Determine the [x, y] coordinate at the center of the cell enclosing the given text.  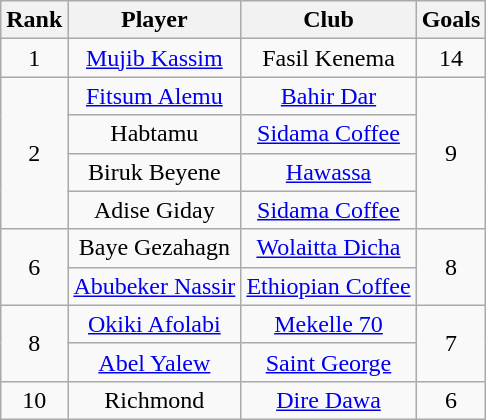
Bahir Dar [328, 96]
Abel Yalew [154, 362]
Hawassa [328, 172]
14 [451, 58]
Saint George [328, 362]
1 [34, 58]
Habtamu [154, 134]
Biruk Beyene [154, 172]
Ethiopian Coffee [328, 286]
2 [34, 153]
Goals [451, 20]
Rank [34, 20]
Baye Gezahagn [154, 248]
Abubeker Nassir [154, 286]
Richmond [154, 400]
10 [34, 400]
Fitsum Alemu [154, 96]
Dire Dawa [328, 400]
Club [328, 20]
Mujib Kassim [154, 58]
Adise Giday [154, 210]
Mekelle 70 [328, 324]
Fasil Kenema [328, 58]
Okiki Afolabi [154, 324]
7 [451, 343]
Player [154, 20]
9 [451, 153]
Wolaitta Dicha [328, 248]
